Pinpoint the cell where the given text exists, returning its (X, Y) midpoint coordinate. 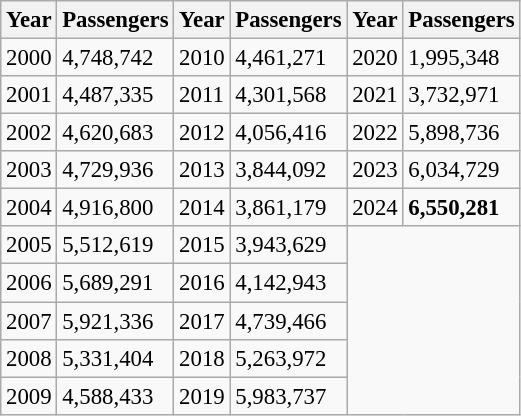
3,732,971 (462, 95)
4,748,742 (116, 58)
2001 (29, 95)
3,861,179 (288, 208)
4,739,466 (288, 321)
4,916,800 (116, 208)
4,729,936 (116, 170)
2007 (29, 321)
2002 (29, 133)
4,461,271 (288, 58)
2003 (29, 170)
2011 (202, 95)
5,512,619 (116, 245)
2005 (29, 245)
5,983,737 (288, 396)
4,487,335 (116, 95)
2023 (375, 170)
2024 (375, 208)
1,995,348 (462, 58)
3,943,629 (288, 245)
6,034,729 (462, 170)
2008 (29, 358)
4,588,433 (116, 396)
2004 (29, 208)
5,921,336 (116, 321)
2013 (202, 170)
4,301,568 (288, 95)
2009 (29, 396)
2006 (29, 283)
2014 (202, 208)
2019 (202, 396)
2016 (202, 283)
2022 (375, 133)
5,898,736 (462, 133)
6,550,281 (462, 208)
5,331,404 (116, 358)
2012 (202, 133)
5,689,291 (116, 283)
4,620,683 (116, 133)
4,056,416 (288, 133)
2018 (202, 358)
2015 (202, 245)
3,844,092 (288, 170)
2021 (375, 95)
2010 (202, 58)
4,142,943 (288, 283)
2020 (375, 58)
2000 (29, 58)
5,263,972 (288, 358)
2017 (202, 321)
